Determine the (X, Y) coordinate at the center of the cell enclosing the given text.  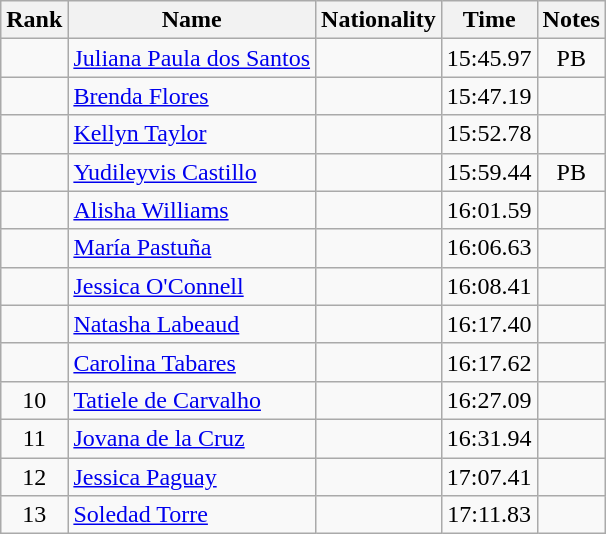
Soledad Torre (192, 515)
16:01.59 (489, 210)
16:17.40 (489, 324)
Brenda Flores (192, 96)
Name (192, 20)
15:45.97 (489, 58)
15:47.19 (489, 96)
Yudileyvis Castillo (192, 172)
Natasha Labeaud (192, 324)
Nationality (379, 20)
15:59.44 (489, 172)
Jessica Paguay (192, 477)
16:31.94 (489, 438)
17:11.83 (489, 515)
13 (34, 515)
Kellyn Taylor (192, 134)
Tatiele de Carvalho (192, 400)
17:07.41 (489, 477)
Rank (34, 20)
María Pastuña (192, 248)
Carolina Tabares (192, 362)
11 (34, 438)
10 (34, 400)
12 (34, 477)
Time (489, 20)
Jovana de la Cruz (192, 438)
16:06.63 (489, 248)
Alisha Williams (192, 210)
Notes (571, 20)
16:17.62 (489, 362)
16:08.41 (489, 286)
Jessica O'Connell (192, 286)
Juliana Paula dos Santos (192, 58)
16:27.09 (489, 400)
15:52.78 (489, 134)
